Capture the cell that displays the provided text and extract its (X, Y) central coordinate. 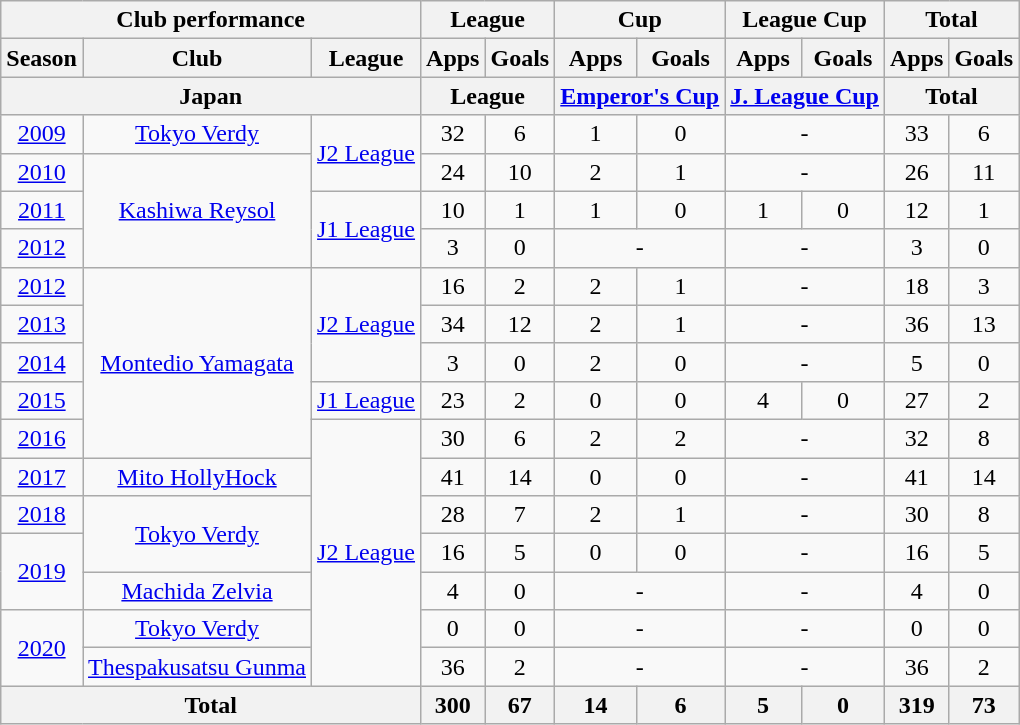
300 (453, 705)
11 (984, 172)
Montedio Yamagata (196, 362)
2014 (42, 362)
27 (916, 400)
34 (453, 324)
73 (984, 705)
18 (916, 286)
Club (196, 58)
Machida Zelvia (196, 591)
2016 (42, 438)
67 (520, 705)
Japan (211, 96)
2019 (42, 572)
26 (916, 172)
Thespakusatsu Gunma (196, 667)
Kashiwa Reysol (196, 210)
2013 (42, 324)
2015 (42, 400)
Cup (640, 20)
Club performance (211, 20)
2020 (42, 648)
2011 (42, 210)
7 (520, 515)
Season (42, 58)
24 (453, 172)
23 (453, 400)
13 (984, 324)
319 (916, 705)
2017 (42, 477)
28 (453, 515)
J. League Cup (805, 96)
League Cup (805, 20)
2010 (42, 172)
2018 (42, 515)
Mito HollyHock (196, 477)
2009 (42, 134)
Emperor's Cup (640, 96)
33 (916, 134)
